Capture the cell that displays the provided text and extract its (X, Y) central coordinate. 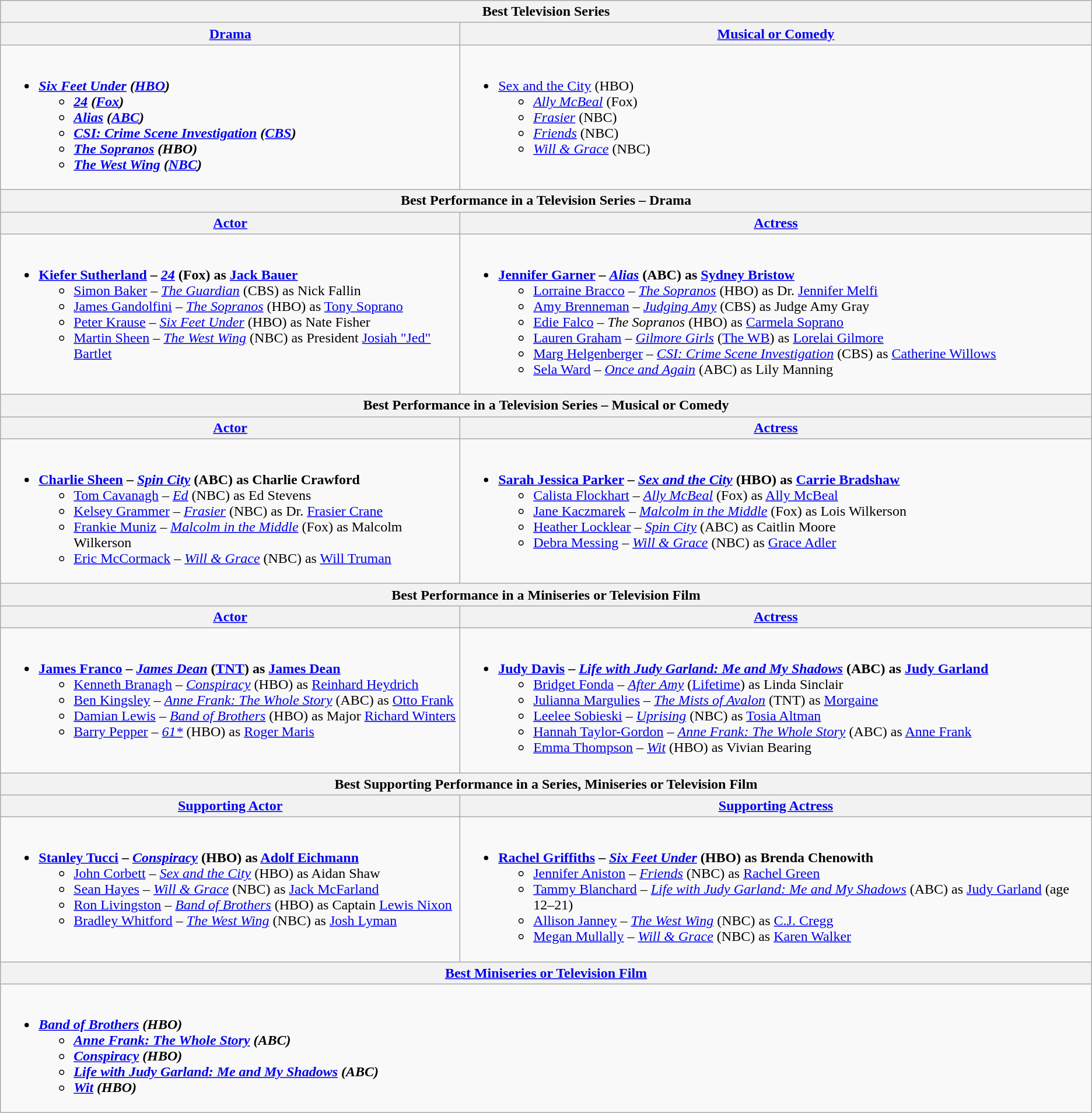
Best Performance in a Television Series – Musical or Comedy (546, 405)
Band of Brothers (HBO)Anne Frank: The Whole Story (ABC)Conspiracy (HBO)Life with Judy Garland: Me and My Shadows (ABC)Wit (HBO) (546, 1049)
Sex and the City (HBO)Ally McBeal (Fox)Frasier (NBC)Friends (NBC)Will & Grace (NBC) (776, 117)
Best Performance in a Television Series – Drama (546, 201)
Six Feet Under (HBO)24 (Fox)Alias (ABC)CSI: Crime Scene Investigation (CBS)The Sopranos (HBO)The West Wing (NBC) (230, 117)
Best Television Series (546, 12)
Best Supporting Performance in a Series, Miniseries or Television Film (546, 783)
Best Miniseries or Television Film (546, 973)
Drama (230, 34)
Musical or Comedy (776, 34)
Best Performance in a Miniseries or Television Film (546, 594)
Supporting Actor (230, 806)
Supporting Actress (776, 806)
